Locate the cell with the specified text and output its [x, y] center coordinate. 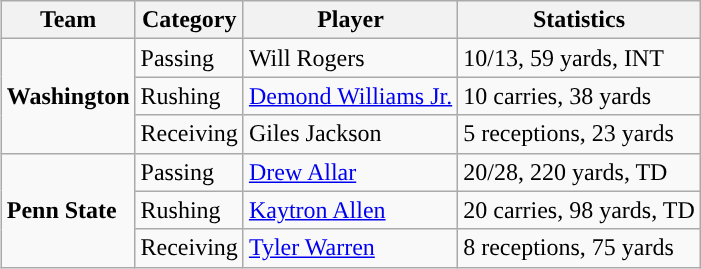
Drew Allar [350, 172]
10/13, 59 yards, INT [580, 58]
Demond Williams Jr. [350, 96]
Team [68, 20]
Tyler Warren [350, 248]
10 carries, 38 yards [580, 96]
Will Rogers [350, 58]
Statistics [580, 20]
Kaytron Allen [350, 210]
Washington [68, 96]
20 carries, 98 yards, TD [580, 210]
Giles Jackson [350, 134]
Player [350, 20]
8 receptions, 75 yards [580, 248]
5 receptions, 23 yards [580, 134]
Category [189, 20]
Penn State [68, 210]
20/28, 220 yards, TD [580, 172]
